Extract the (x, y) coordinate from the center of the cell holding the provided text.  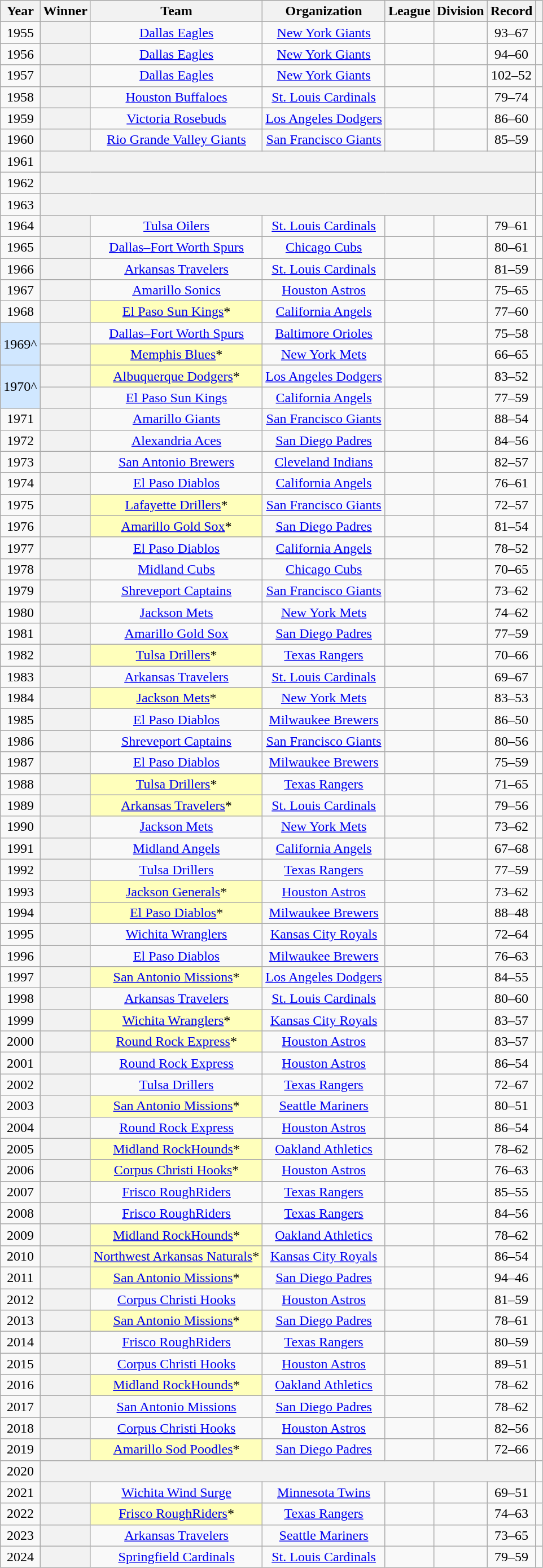
82–57 (511, 462)
Minnesota Twins (324, 1492)
Baltimore Orioles (324, 333)
2003 (20, 1106)
76–61 (511, 483)
1996 (20, 956)
83–53 (511, 698)
Albuquerque Dodgers* (176, 376)
Frisco RoughRiders* (176, 1514)
Wichita Wind Surge (176, 1492)
1984 (20, 698)
1990 (20, 827)
1993 (20, 891)
79–56 (511, 805)
1968 (20, 312)
1971 (20, 419)
70–65 (511, 569)
94–46 (511, 1278)
1997 (20, 977)
82–56 (511, 1428)
1980 (20, 612)
1973 (20, 462)
2014 (20, 1342)
1989 (20, 805)
86–60 (511, 118)
73–65 (511, 1535)
2019 (20, 1450)
102–52 (511, 76)
1983 (20, 677)
1961 (20, 161)
2002 (20, 1085)
Midland Angels (176, 848)
1956 (20, 54)
2013 (20, 1321)
1958 (20, 97)
93–67 (511, 33)
Jackson Generals* (176, 891)
1978 (20, 569)
Wichita Wranglers* (176, 1020)
El Paso Sun Kings (176, 398)
75–58 (511, 333)
1955 (20, 33)
1987 (20, 763)
80–51 (511, 1106)
2009 (20, 1235)
1974 (20, 483)
1969^ (20, 344)
Arkansas Travelers* (176, 805)
Amarillo Giants (176, 419)
Round Rock Express* (176, 1042)
Organization (324, 11)
1991 (20, 848)
Northwest Arkansas Naturals* (176, 1256)
2016 (20, 1385)
1998 (20, 999)
2005 (20, 1149)
85–59 (511, 140)
1975 (20, 505)
2007 (20, 1192)
2020 (20, 1471)
79–74 (511, 97)
1995 (20, 934)
2017 (20, 1407)
88–54 (511, 419)
2004 (20, 1127)
80–60 (511, 999)
Houston Buffaloes (176, 97)
2018 (20, 1428)
Jackson Mets* (176, 698)
San Antonio Brewers (176, 462)
2001 (20, 1063)
1972 (20, 441)
Rio Grande Valley Giants (176, 140)
80–59 (511, 1342)
1976 (20, 526)
85–55 (511, 1192)
1970^ (20, 387)
2022 (20, 1514)
Amarillo Gold Sox (176, 634)
Springfield Cardinals (176, 1557)
2010 (20, 1256)
2000 (20, 1042)
2012 (20, 1299)
2024 (20, 1557)
79–61 (511, 226)
72–64 (511, 934)
El Paso Sun Kings* (176, 312)
2011 (20, 1278)
Year (20, 11)
1985 (20, 720)
70–66 (511, 655)
1965 (20, 247)
Corpus Christi Hooks* (176, 1170)
2021 (20, 1492)
1994 (20, 913)
Midland Cubs (176, 569)
Tulsa Oilers (176, 226)
1982 (20, 655)
Victoria Rosebuds (176, 118)
66–65 (511, 355)
71–65 (511, 784)
1992 (20, 870)
78–61 (511, 1321)
1986 (20, 741)
75–65 (511, 290)
1960 (20, 140)
2008 (20, 1213)
Record (511, 11)
Amarillo Gold Sox* (176, 526)
80–56 (511, 741)
Wichita Wranglers (176, 934)
94–60 (511, 54)
1979 (20, 591)
Winner (65, 11)
79–59 (511, 1557)
69–67 (511, 677)
1963 (20, 204)
84–55 (511, 977)
1999 (20, 1020)
81–54 (511, 526)
El Paso Diablos* (176, 913)
Team (176, 11)
Division (461, 11)
1967 (20, 290)
78–52 (511, 548)
1957 (20, 76)
74–63 (511, 1514)
77–60 (511, 312)
Lafayette Drillers* (176, 505)
Cleveland Indians (324, 462)
2023 (20, 1535)
1964 (20, 226)
Amarillo Sonics (176, 290)
Amarillo Sod Poodles* (176, 1450)
1959 (20, 118)
Alexandria Aces (176, 441)
2015 (20, 1364)
88–48 (511, 913)
89–51 (511, 1364)
83–52 (511, 376)
1981 (20, 634)
72–67 (511, 1085)
72–66 (511, 1450)
69–51 (511, 1492)
1988 (20, 784)
72–57 (511, 505)
75–59 (511, 763)
1962 (20, 183)
San Antonio Missions (176, 1407)
86–50 (511, 720)
1966 (20, 269)
74–62 (511, 612)
2006 (20, 1170)
1977 (20, 548)
League (409, 11)
Memphis Blues* (176, 355)
80–61 (511, 247)
67–68 (511, 848)
